Extract the [X, Y] coordinate from the center of the cell holding the provided text.  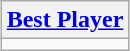
Best Player [65, 20]
